Search for the cell housing the specified text and yield its (x, y) center coordinate. 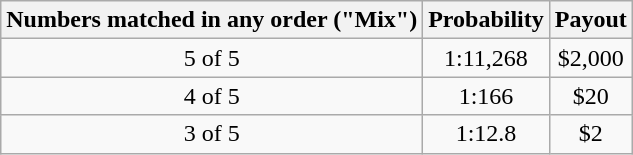
3 of 5 (212, 134)
1:12.8 (486, 134)
Probability (486, 20)
Payout (590, 20)
5 of 5 (212, 58)
1:166 (486, 96)
$2 (590, 134)
$2,000 (590, 58)
1:11,268 (486, 58)
$20 (590, 96)
4 of 5 (212, 96)
Numbers matched in any order ("Mix") (212, 20)
